For the text-containing cell, return its midpoint in [X, Y] coordinate format. 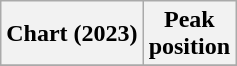
Chart (2023) [72, 34]
Peakposition [189, 34]
